For the text-containing cell, return its midpoint in [X, Y] coordinate format. 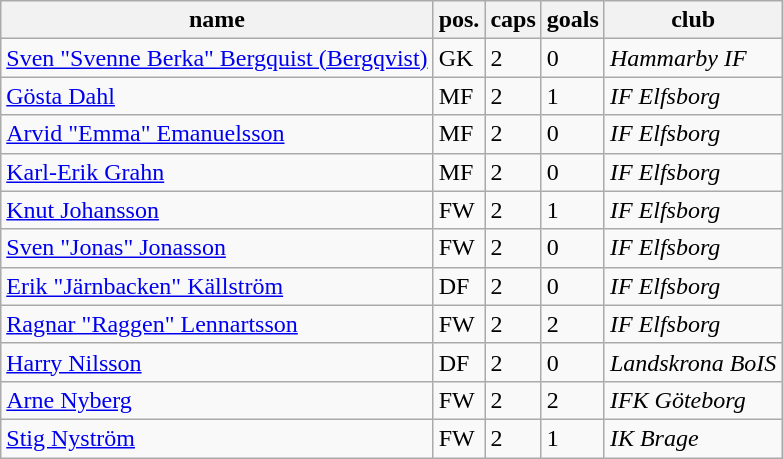
name [217, 20]
Hammarby IF [693, 58]
IFK Göteborg [693, 400]
Karl-Erik Grahn [217, 172]
Stig Nyström [217, 438]
Ragnar "Raggen" Lennartsson [217, 324]
Erik "Järnbacken" Källström [217, 286]
Knut Johansson [217, 210]
Harry Nilsson [217, 362]
IK Brage [693, 438]
caps [513, 20]
Gösta Dahl [217, 96]
Sven "Svenne Berka" Bergquist (Bergqvist) [217, 58]
club [693, 20]
GK [459, 58]
goals [572, 20]
Arvid "Emma" Emanuelsson [217, 134]
Sven "Jonas" Jonasson [217, 248]
pos. [459, 20]
Arne Nyberg [217, 400]
Landskrona BoIS [693, 362]
